Extract the (X, Y) coordinate from the center of the cell holding the provided text.  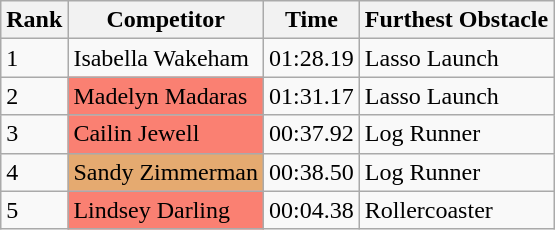
01:28.19 (312, 58)
Competitor (166, 20)
Lindsey Darling (166, 210)
Madelyn Madaras (166, 96)
00:37.92 (312, 134)
4 (34, 172)
3 (34, 134)
Furthest Obstacle (456, 20)
Time (312, 20)
1 (34, 58)
00:38.50 (312, 172)
Sandy Zimmerman (166, 172)
00:04.38 (312, 210)
2 (34, 96)
5 (34, 210)
Rank (34, 20)
Rollercoaster (456, 210)
Isabella Wakeham (166, 58)
01:31.17 (312, 96)
Cailin Jewell (166, 134)
